Search for the cell housing the specified text and yield its (x, y) center coordinate. 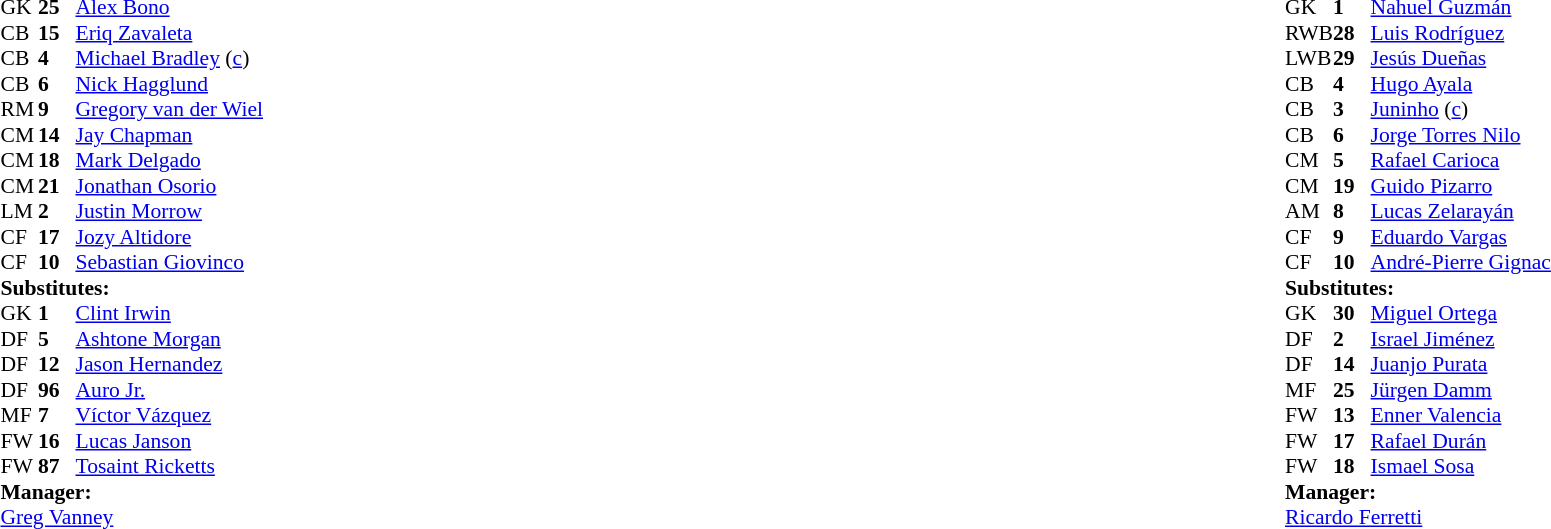
Sebastian Giovinco (170, 263)
Jürgen Damm (1461, 390)
Guido Pizarro (1461, 186)
25 (1352, 390)
Israel Jiménez (1461, 339)
30 (1352, 313)
Jozy Altidore (170, 237)
Juanjo Purata (1461, 365)
Justin Morrow (170, 211)
Rafael Carioca (1461, 161)
Tosaint Ricketts (170, 467)
Ismael Sosa (1461, 467)
LWB (1309, 59)
96 (57, 390)
Ashtone Morgan (170, 339)
Enner Valencia (1461, 415)
13 (1352, 415)
Miguel Ortega (1461, 313)
Jason Hernandez (170, 365)
Clint Irwin (170, 313)
Eduardo Vargas (1461, 237)
AM (1309, 211)
1 (57, 313)
3 (1352, 109)
Jonathan Osorio (170, 186)
7 (57, 415)
Gregory van der Wiel (170, 109)
29 (1352, 59)
Víctor Vázquez (170, 415)
19 (1352, 186)
LM (19, 211)
28 (1352, 33)
Jorge Torres Nilo (1461, 135)
Auro Jr. (170, 390)
87 (57, 467)
15 (57, 33)
RM (19, 109)
RWB (1309, 33)
André-Pierre Gignac (1461, 263)
Eriq Zavaleta (170, 33)
Lucas Janson (170, 441)
Luis Rodríguez (1461, 33)
8 (1352, 211)
Mark Delgado (170, 161)
Michael Bradley (c) (170, 59)
21 (57, 186)
Nick Hagglund (170, 84)
Jay Chapman (170, 135)
16 (57, 441)
Lucas Zelarayán (1461, 211)
12 (57, 365)
Rafael Durán (1461, 441)
Juninho (c) (1461, 109)
Hugo Ayala (1461, 84)
Jesús Dueñas (1461, 59)
